Provide the [x, y] coordinate of the cell's center where the given text is located.  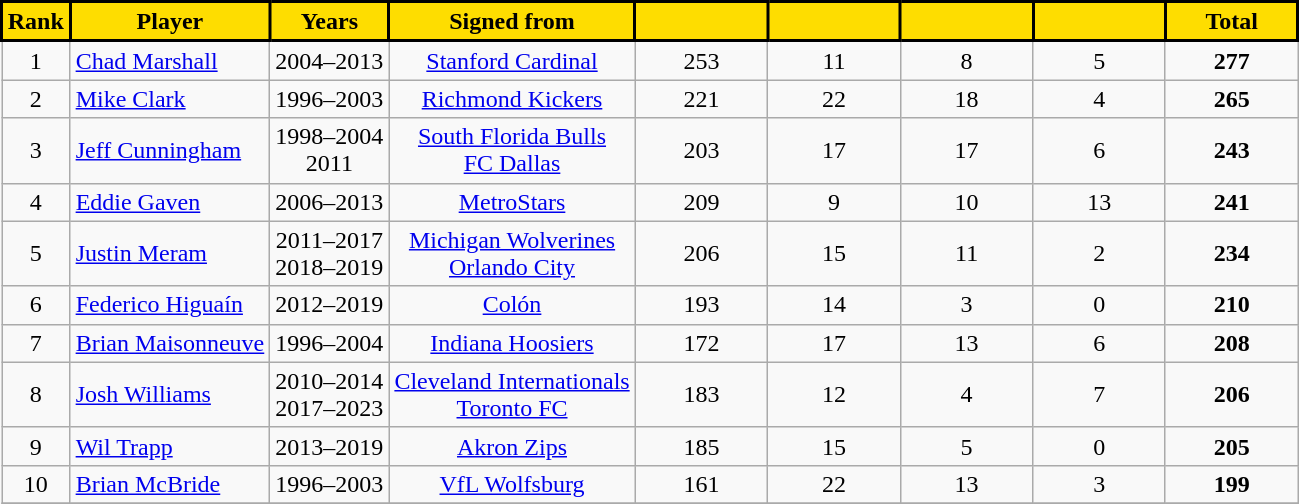
265 [1232, 99]
Mike Clark [170, 99]
193 [702, 305]
Federico Higuaín [170, 305]
VfL Wolfsburg [512, 484]
243 [1232, 150]
203 [702, 150]
Wil Trapp [170, 446]
208 [1232, 343]
Jeff Cunningham [170, 150]
Justin Meram [170, 254]
18 [966, 99]
Colón [512, 305]
185 [702, 446]
241 [1232, 202]
172 [702, 343]
2006–2013 [330, 202]
Stanford Cardinal [512, 60]
Rank [36, 22]
183 [702, 394]
12 [834, 394]
2013–2019 [330, 446]
Chad Marshall [170, 60]
Michigan WolverinesOrlando City [512, 254]
209 [702, 202]
MetroStars [512, 202]
210 [1232, 305]
1998–20042011 [330, 150]
Player [170, 22]
Richmond Kickers [512, 99]
Total [1232, 22]
2012–2019 [330, 305]
Years [330, 22]
Josh Williams [170, 394]
14 [834, 305]
Signed from [512, 22]
1996–2004 [330, 343]
221 [702, 99]
205 [1232, 446]
2011–20172018–2019 [330, 254]
2010–2014 2017–2023 [330, 394]
Brian McBride [170, 484]
1 [36, 60]
Cleveland InternationalsToronto FC [512, 394]
Brian Maisonneuve [170, 343]
Akron Zips [512, 446]
277 [1232, 60]
199 [1232, 484]
Indiana Hoosiers [512, 343]
2004–2013 [330, 60]
Eddie Gaven [170, 202]
South Florida BullsFC Dallas [512, 150]
253 [702, 60]
161 [702, 484]
234 [1232, 254]
